From the cell containing the given text, extract its center point as (x, y) coordinate. 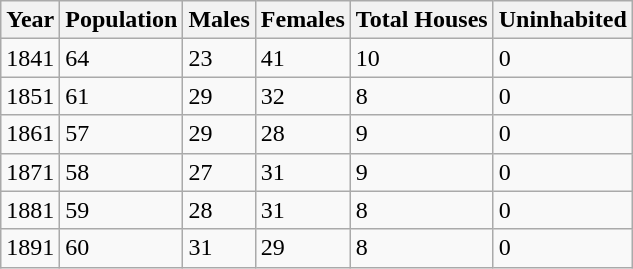
60 (122, 248)
32 (302, 96)
10 (422, 58)
1871 (30, 172)
61 (122, 96)
59 (122, 210)
23 (219, 58)
64 (122, 58)
1881 (30, 210)
1851 (30, 96)
Uninhabited (562, 20)
Population (122, 20)
Year (30, 20)
57 (122, 134)
58 (122, 172)
1841 (30, 58)
Males (219, 20)
Females (302, 20)
Total Houses (422, 20)
1891 (30, 248)
41 (302, 58)
27 (219, 172)
1861 (30, 134)
